Identify which cell holds the provided text, then report its (X, Y) central coordinate. 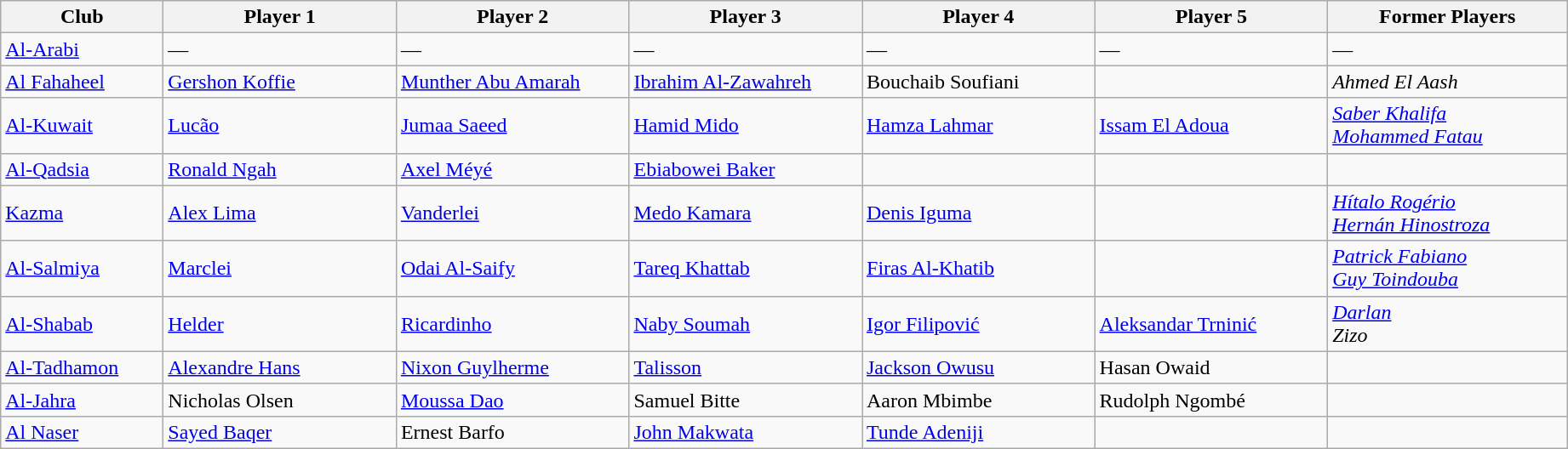
Bouchaib Soufiani (978, 82)
Tunde Adeniji (978, 432)
Player 2 (512, 17)
Al Naser (82, 432)
Patrick Fabiano Guy Toindouba (1447, 269)
Player 5 (1211, 17)
Moussa Dao (512, 400)
Samuel Bitte (746, 400)
Player 1 (280, 17)
Al Fahaheel (82, 82)
Former Players (1447, 17)
Ibrahim Al-Zawahreh (746, 82)
Hítalo Rogério Hernán Hinostroza (1447, 213)
Issam El Adoua (1211, 126)
Ebiabowei Baker (746, 169)
Firas Al-Khatib (978, 269)
Marclei (280, 269)
Jumaa Saeed (512, 126)
Al-Qadsia (82, 169)
Helder (280, 323)
Alex Lima (280, 213)
Munther Abu Amarah (512, 82)
Al-Jahra (82, 400)
Al-Salmiya (82, 269)
Odai Al-Saify (512, 269)
John Makwata (746, 432)
Aaron Mbimbe (978, 400)
Club (82, 17)
Hamza Lahmar (978, 126)
Nicholas Olsen (280, 400)
Gershon Koffie (280, 82)
Lucão (280, 126)
Axel Méyé (512, 169)
Saber Khalifa Mohammed Fatau (1447, 126)
Jackson Owusu (978, 367)
Ahmed El Aash (1447, 82)
Player 4 (978, 17)
Sayed Baqer (280, 432)
Ronald Ngah (280, 169)
Talisson (746, 367)
Darlan Zizo (1447, 323)
Ricardinho (512, 323)
Naby Soumah (746, 323)
Rudolph Ngombé (1211, 400)
Alexandre Hans (280, 367)
Vanderlei (512, 213)
Al-Kuwait (82, 126)
Denis Iguma (978, 213)
Tareq Khattab (746, 269)
Hamid Mido (746, 126)
Igor Filipović (978, 323)
Al-Tadhamon (82, 367)
Hasan Owaid (1211, 367)
Nixon Guylherme (512, 367)
Kazma (82, 213)
Player 3 (746, 17)
Medo Kamara (746, 213)
Ernest Barfo (512, 432)
Al-Arabi (82, 49)
Al-Shabab (82, 323)
Aleksandar Trninić (1211, 323)
